Determine the [X, Y] coordinate at the center of the cell enclosing the given text.  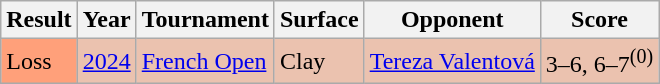
Score [599, 20]
French Open [205, 62]
Surface [319, 20]
Result [39, 20]
2024 [106, 62]
Opponent [452, 20]
Year [106, 20]
Tournament [205, 20]
Clay [319, 62]
3–6, 6–7(0) [599, 62]
Tereza Valentová [452, 62]
Loss [39, 62]
